Search for the cell housing the specified text and yield its [x, y] center coordinate. 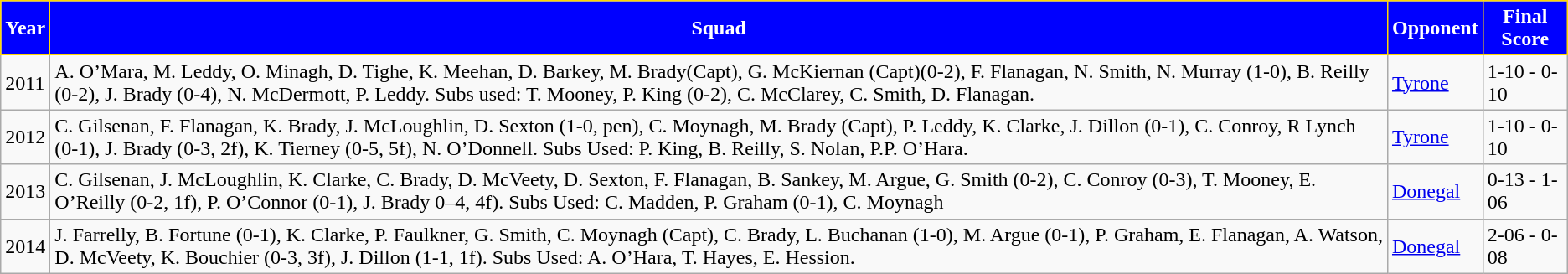
2-06 - 0-08 [1524, 246]
2013 [25, 191]
2011 [25, 82]
Year [25, 28]
2012 [25, 137]
Final Score [1524, 28]
0-13 - 1-06 [1524, 191]
2014 [25, 246]
Squad [719, 28]
Opponent [1435, 28]
